Capture the cell that displays the provided text and extract its (x, y) central coordinate. 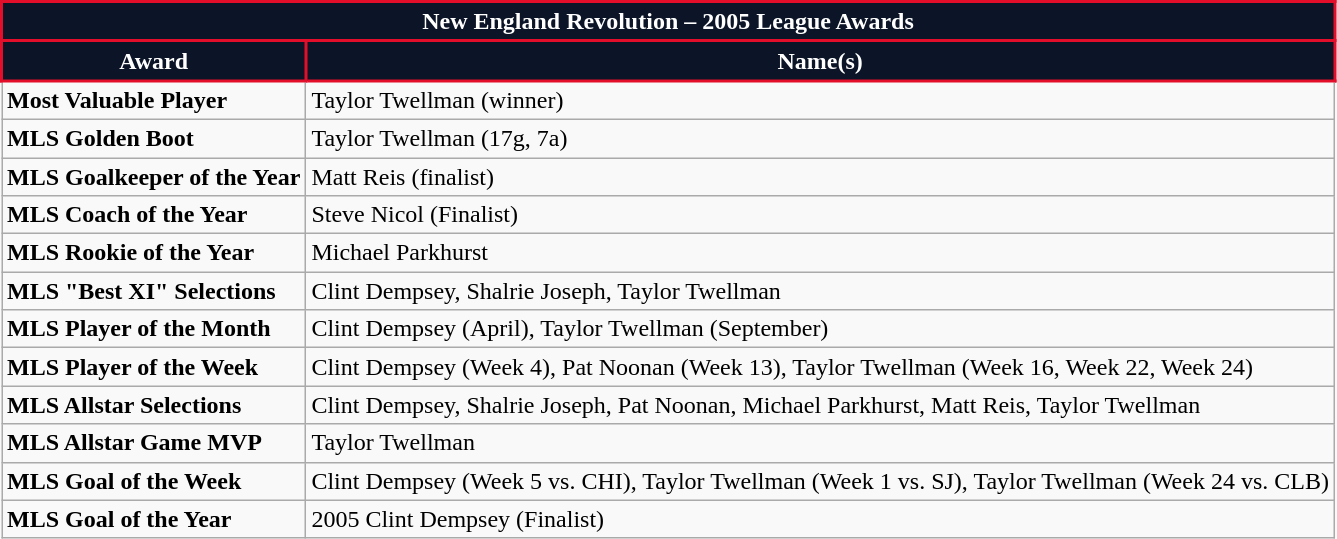
Most Valuable Player (154, 100)
MLS Allstar Selections (154, 405)
Taylor Twellman (820, 443)
Clint Dempsey, Shalrie Joseph, Taylor Twellman (820, 291)
New England Revolution – 2005 League Awards (668, 22)
MLS Allstar Game MVP (154, 443)
Clint Dempsey, Shalrie Joseph, Pat Noonan, Michael Parkhurst, Matt Reis, Taylor Twellman (820, 405)
Steve Nicol (Finalist) (820, 215)
MLS Golden Boot (154, 138)
MLS Player of the Week (154, 367)
MLS Rookie of the Year (154, 253)
MLS Player of the Month (154, 329)
MLS Coach of the Year (154, 215)
Taylor Twellman (winner) (820, 100)
MLS Goal of the Week (154, 481)
Name(s) (820, 61)
Michael Parkhurst (820, 253)
Taylor Twellman (17g, 7a) (820, 138)
MLS Goalkeeper of the Year (154, 177)
Award (154, 61)
Matt Reis (finalist) (820, 177)
2005 Clint Dempsey (Finalist) (820, 519)
MLS "Best XI" Selections (154, 291)
Clint Dempsey (April), Taylor Twellman (September) (820, 329)
MLS Goal of the Year (154, 519)
Clint Dempsey (Week 4), Pat Noonan (Week 13), Taylor Twellman (Week 16, Week 22, Week 24) (820, 367)
Clint Dempsey (Week 5 vs. CHI), Taylor Twellman (Week 1 vs. SJ), Taylor Twellman (Week 24 vs. CLB) (820, 481)
